Detect which cell encompasses the target text, then output its (x, y) center coordinate. 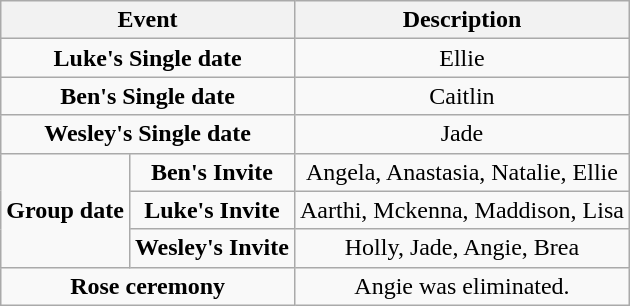
Angela, Anastasia, Natalie, Ellie (462, 172)
Luke's Single date (148, 58)
Angie was eliminated. (462, 286)
Caitlin (462, 96)
Group date (66, 210)
Rose ceremony (148, 286)
Ellie (462, 58)
Event (148, 20)
Ben's Invite (212, 172)
Holly, Jade, Angie, Brea (462, 248)
Ben's Single date (148, 96)
Wesley's Invite (212, 248)
Jade (462, 134)
Luke's Invite (212, 210)
Description (462, 20)
Aarthi, Mckenna, Maddison, Lisa (462, 210)
Wesley's Single date (148, 134)
